Extract the (x, y) coordinate from the center of the cell holding the provided text.  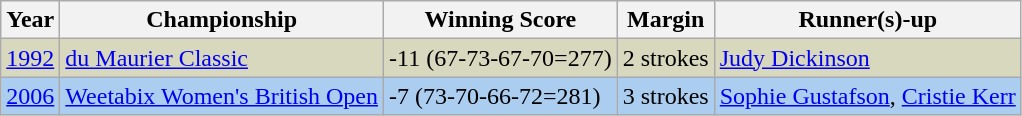
Weetabix Women's British Open (222, 96)
Judy Dickinson (868, 58)
Margin (666, 20)
2 strokes (666, 58)
-7 (73-70-66-72=281) (501, 96)
Year (30, 20)
Championship (222, 20)
du Maurier Classic (222, 58)
1992 (30, 58)
2006 (30, 96)
-11 (67-73-67-70=277) (501, 58)
Winning Score (501, 20)
Runner(s)-up (868, 20)
3 strokes (666, 96)
Sophie Gustafson, Cristie Kerr (868, 96)
